Search for the cell housing the specified text and yield its (x, y) center coordinate. 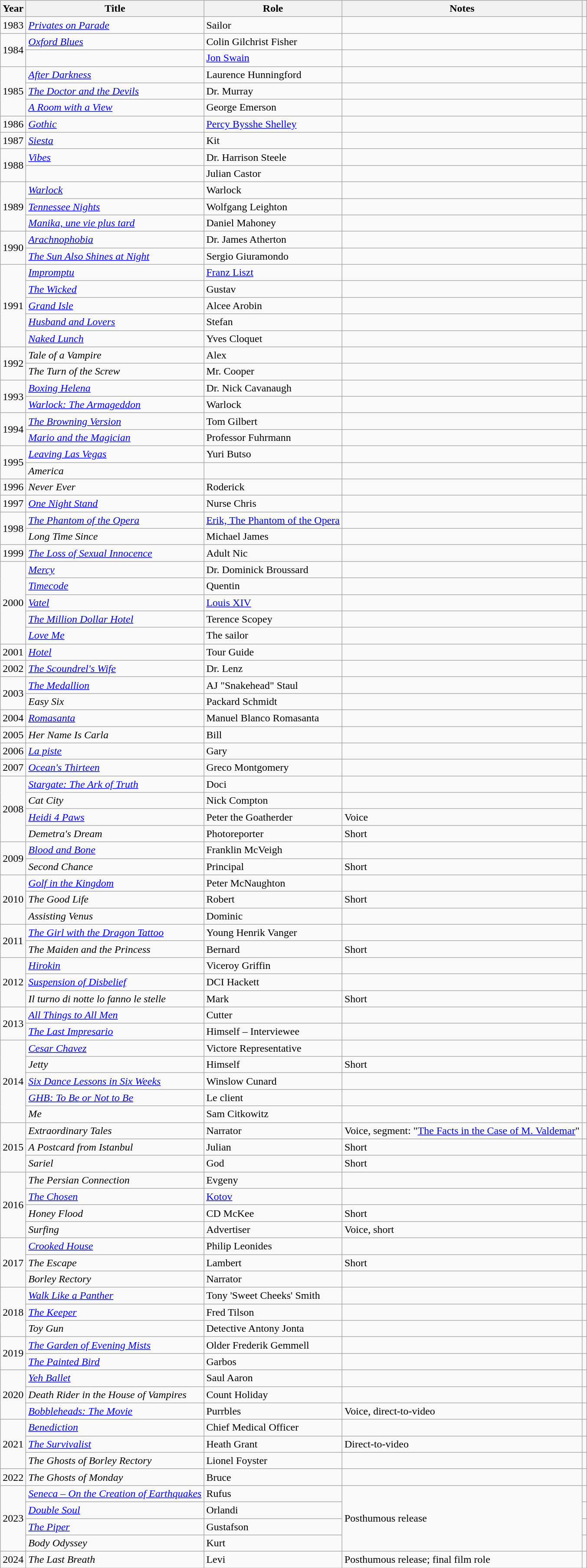
Heath Grant (273, 1444)
Alcee Arobin (273, 306)
2007 (13, 768)
Never Ever (115, 487)
Rufus (273, 1493)
Garbos (273, 1362)
The Sun Also Shines at Night (115, 256)
Mr. Cooper (273, 372)
Purrbles (273, 1411)
The Scoundrel's Wife (115, 668)
Dr. Nick Cavanaugh (273, 388)
Il turno di notte lo fanno le stelle (115, 998)
Gustav (273, 289)
Dr. Murray (273, 91)
Tony 'Sweet Cheeks' Smith (273, 1296)
Year (13, 9)
Leaving Las Vegas (115, 454)
Extraordinary Tales (115, 1131)
The Wicked (115, 289)
2022 (13, 1477)
Bruce (273, 1477)
Yuri Butso (273, 454)
Bill (273, 735)
Hirokin (115, 965)
Peter the Goatherder (273, 817)
2001 (13, 652)
Sam Citkowitz (273, 1114)
AJ "Snakehead" Staul (273, 685)
1984 (13, 50)
Warlock: The Armageddon (115, 404)
DCI Hackett (273, 982)
The Chosen (115, 1196)
2018 (13, 1312)
Mario and the Magician (115, 437)
Me (115, 1114)
Gary (273, 751)
Louis XIV (273, 603)
Le client (273, 1098)
La piste (115, 751)
A Postcard from Istanbul (115, 1147)
Love Me (115, 636)
Philip Leonides (273, 1246)
Levi (273, 1560)
Bernard (273, 949)
2011 (13, 941)
1993 (13, 396)
Privates on Parade (115, 25)
Notes (462, 9)
A Room with a View (115, 108)
Gothic (115, 124)
Nick Compton (273, 801)
Honey Flood (115, 1213)
Stefan (273, 322)
Arachnophobia (115, 240)
1987 (13, 140)
Sailor (273, 25)
Suspension of Disbelief (115, 982)
God (273, 1164)
Voice, short (462, 1229)
Franz Liszt (273, 273)
Body Odyssey (115, 1543)
The Doctor and the Devils (115, 91)
Robert (273, 900)
The sailor (273, 636)
2003 (13, 693)
Detective Antony Jonta (273, 1329)
The Escape (115, 1263)
Principal (273, 867)
GHB: To Be or Not to Be (115, 1098)
Cesar Chavez (115, 1048)
Easy Six (115, 701)
Her Name Is Carla (115, 735)
Second Chance (115, 867)
Kit (273, 140)
Chief Medical Officer (273, 1428)
Cutter (273, 1015)
1990 (13, 248)
Benediction (115, 1428)
Dr. Harrison Steele (273, 157)
The Medallion (115, 685)
Bobbleheads: The Movie (115, 1411)
Greco Montgomery (273, 768)
1988 (13, 165)
The Girl with the Dragon Tattoo (115, 932)
Long Time Since (115, 537)
Advertiser (273, 1229)
2023 (13, 1518)
Gustafson (273, 1526)
Posthumous release (462, 1518)
Quentin (273, 586)
Voice (462, 817)
Yves Cloquet (273, 339)
The Survivalist (115, 1444)
Terence Scopey (273, 619)
Older Frederik Gemmell (273, 1345)
Erik, The Phantom of the Opera (273, 520)
Photoreporter (273, 834)
1997 (13, 504)
Tour Guide (273, 652)
The Phantom of the Opera (115, 520)
Packard Schmidt (273, 701)
Julian Castor (273, 173)
The Persian Connection (115, 1180)
One Night Stand (115, 504)
2014 (13, 1081)
After Darkness (115, 75)
Doci (273, 784)
Double Soul (115, 1510)
Seneca – On the Creation of Earthquakes (115, 1493)
Assisting Venus (115, 916)
Nurse Chris (273, 504)
2019 (13, 1353)
Percy Bysshe Shelley (273, 124)
1989 (13, 206)
Role (273, 9)
1994 (13, 429)
Count Holiday (273, 1395)
Vibes (115, 157)
George Emerson (273, 108)
Husband and Lovers (115, 322)
The Piper (115, 1526)
Mark (273, 998)
Michael James (273, 537)
Voice, segment: "The Facts in the Case of M. Valdemar" (462, 1131)
The Last Impresario (115, 1032)
Siesta (115, 140)
America (115, 470)
Heidi 4 Paws (115, 817)
Naked Lunch (115, 339)
The Loss of Sexual Innocence (115, 553)
CD McKee (273, 1213)
Cat City (115, 801)
Winslow Cunard (273, 1081)
Hotel (115, 652)
1998 (13, 528)
Tennessee Nights (115, 207)
2009 (13, 858)
The Maiden and the Princess (115, 949)
Sergio Giuramondo (273, 256)
Peter McNaughton (273, 883)
2004 (13, 718)
Sariel (115, 1164)
The Garden of Evening Mists (115, 1345)
Toy Gun (115, 1329)
Crooked House (115, 1246)
1985 (13, 91)
Ocean's Thirteen (115, 768)
Jon Swain (273, 58)
1991 (13, 306)
Impromptu (115, 273)
2013 (13, 1024)
Viceroy Griffin (273, 965)
Direct-to-video (462, 1444)
2012 (13, 982)
2000 (13, 603)
Orlandi (273, 1510)
2006 (13, 751)
Yeh Ballet (115, 1378)
Romasanta (115, 718)
Boxing Helena (115, 388)
The Ghosts of Monday (115, 1477)
The Painted Bird (115, 1362)
Franklin McVeigh (273, 850)
Golf in the Kingdom (115, 883)
2024 (13, 1560)
Title (115, 9)
Tom Gilbert (273, 421)
Victore Representative (273, 1048)
2021 (13, 1444)
Alex (273, 355)
Demetra's Dream (115, 834)
2017 (13, 1262)
Manuel Blanco Romasanta (273, 718)
Death Rider in the House of Vampires (115, 1395)
Professor Fuhrmann (273, 437)
Blood and Bone (115, 850)
Daniel Mahoney (273, 223)
2010 (13, 900)
Kotov (273, 1196)
Dr. James Atherton (273, 240)
1992 (13, 363)
The Ghosts of Borley Rectory (115, 1460)
Dominic (273, 916)
Julian (273, 1147)
Himself (273, 1065)
Laurence Hunningford (273, 75)
Colin Gilchrist Fisher (273, 42)
Vatel (115, 603)
Dr. Lenz (273, 668)
Posthumous release; final film role (462, 1560)
The Good Life (115, 900)
Lambert (273, 1263)
Surfing (115, 1229)
The Browning Version (115, 421)
Grand Isle (115, 306)
The Million Dollar Hotel (115, 619)
Six Dance Lessons in Six Weeks (115, 1081)
Mercy (115, 570)
Saul Aaron (273, 1378)
Roderick (273, 487)
2015 (13, 1147)
Walk Like a Panther (115, 1296)
The Keeper (115, 1312)
2008 (13, 809)
1986 (13, 124)
1983 (13, 25)
1996 (13, 487)
Wolfgang Leighton (273, 207)
Young Henrik Vanger (273, 932)
Borley Rectory (115, 1279)
2005 (13, 735)
1999 (13, 553)
Fred Tilson (273, 1312)
Kurt (273, 1543)
Evgeny (273, 1180)
2020 (13, 1395)
Himself – Interviewee (273, 1032)
Voice, direct-to-video (462, 1411)
All Things to All Men (115, 1015)
2016 (13, 1205)
2002 (13, 668)
Timecode (115, 586)
Jetty (115, 1065)
Dr. Dominick Broussard (273, 570)
The Last Breath (115, 1560)
The Turn of the Screw (115, 372)
1995 (13, 462)
Stargate: The Ark of Truth (115, 784)
Manika, une vie plus tard (115, 223)
Lionel Foyster (273, 1460)
Adult Nic (273, 553)
Oxford Blues (115, 42)
Tale of a Vampire (115, 355)
